Capture the cell that displays the provided text and extract its [X, Y] central coordinate. 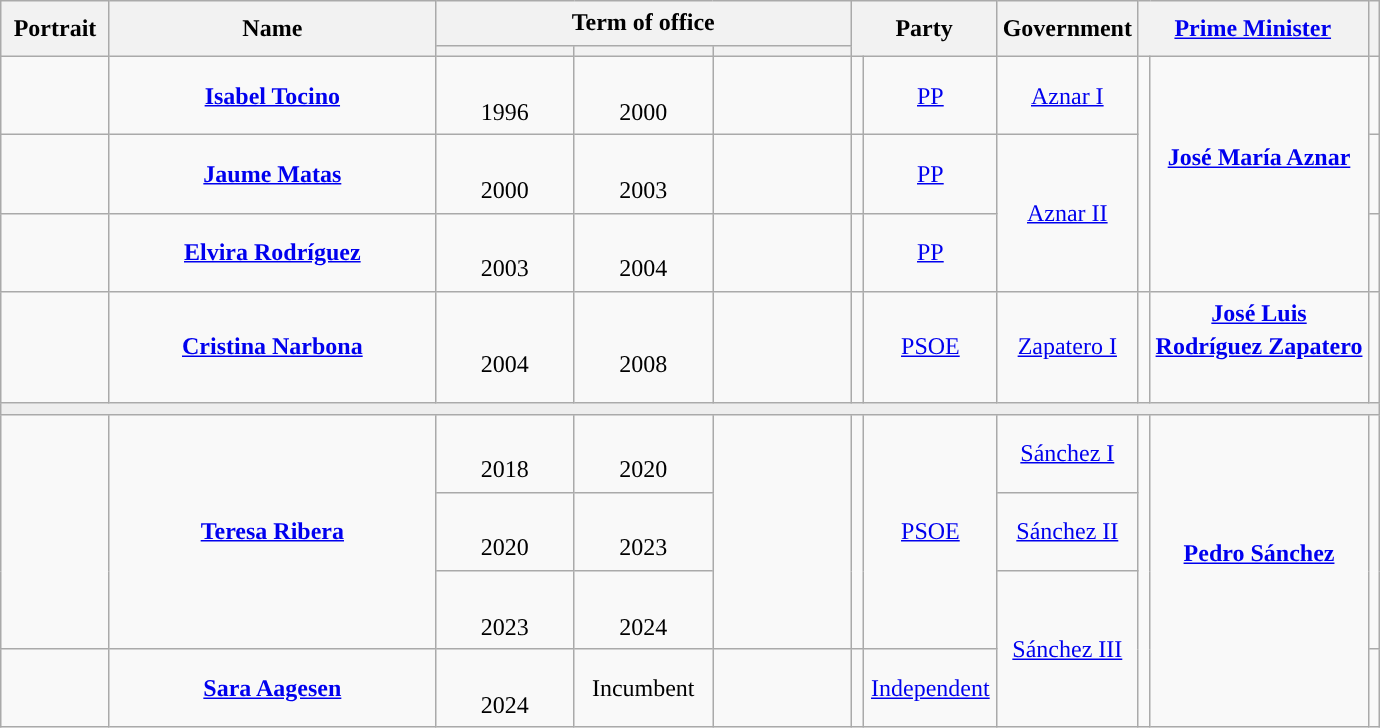
José María Aznar [1259, 174]
Sánchez II [1067, 532]
Teresa Ribera [272, 532]
Aznar I [1067, 95]
Term of office [643, 24]
Sánchez I [1067, 453]
Name [272, 29]
Prime Minister [1252, 29]
Pedro Sánchez [1259, 570]
Portrait [56, 29]
2018 [504, 453]
Independent [931, 688]
Zapatero I [1067, 347]
Elvira Rodríguez [272, 252]
Sánchez III [1067, 650]
1996 [504, 95]
Cristina Narbona [272, 347]
Incumbent [644, 688]
Party [924, 29]
Sara Aagesen [272, 688]
José LuisRodríguez Zapatero [1259, 347]
Government [1067, 29]
Isabel Tocino [272, 95]
Jaume Matas [272, 174]
2008 [644, 347]
Aznar II [1067, 214]
